Locate the cell with the specified text and output its (X, Y) center coordinate. 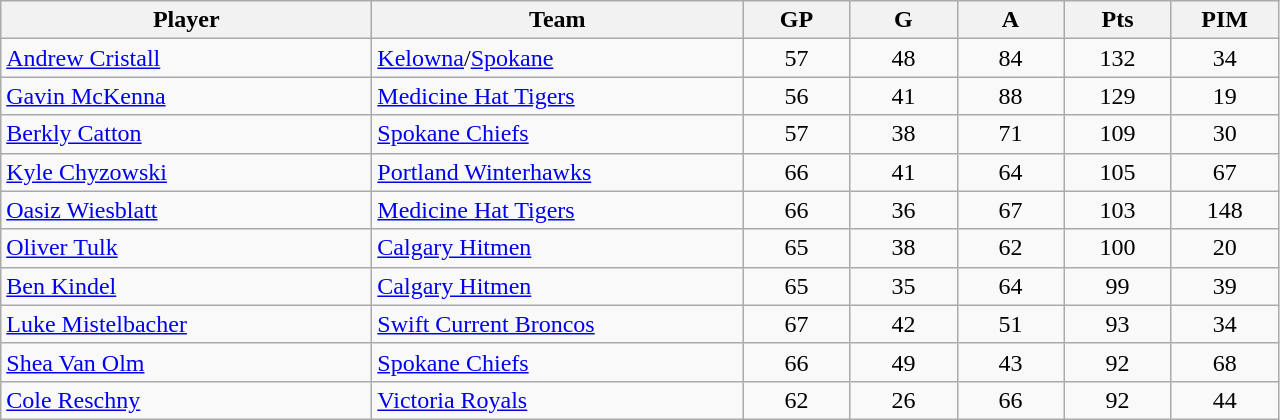
Team (558, 20)
Victoria Royals (558, 400)
56 (796, 96)
35 (904, 286)
Oliver Tulk (186, 248)
49 (904, 362)
99 (1118, 286)
19 (1224, 96)
84 (1010, 58)
100 (1118, 248)
Pts (1118, 20)
GP (796, 20)
109 (1118, 134)
132 (1118, 58)
Oasiz Wiesblatt (186, 210)
93 (1118, 324)
Andrew Cristall (186, 58)
42 (904, 324)
148 (1224, 210)
30 (1224, 134)
48 (904, 58)
Kyle Chyzowski (186, 172)
39 (1224, 286)
Luke Mistelbacher (186, 324)
Gavin McKenna (186, 96)
Cole Reschny (186, 400)
71 (1010, 134)
129 (1118, 96)
43 (1010, 362)
88 (1010, 96)
20 (1224, 248)
Kelowna/Spokane (558, 58)
G (904, 20)
44 (1224, 400)
103 (1118, 210)
68 (1224, 362)
Portland Winterhawks (558, 172)
36 (904, 210)
Shea Van Olm (186, 362)
Swift Current Broncos (558, 324)
A (1010, 20)
Ben Kindel (186, 286)
26 (904, 400)
Player (186, 20)
PIM (1224, 20)
Berkly Catton (186, 134)
105 (1118, 172)
51 (1010, 324)
